Extract the [x, y] coordinate from the center of the cell holding the provided text.  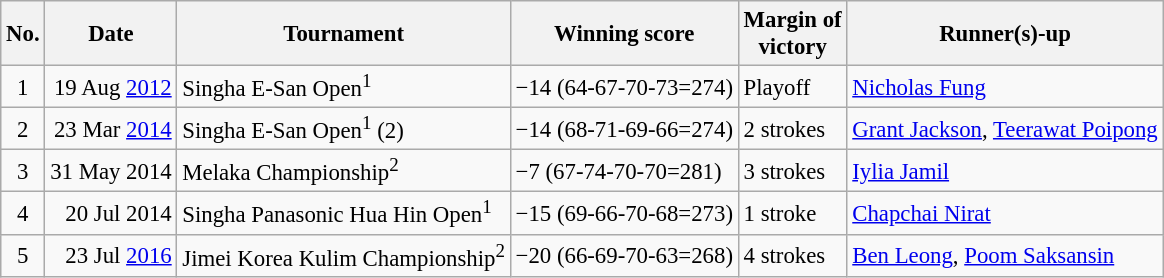
Winning score [624, 34]
Singha E-San Open1 (2) [344, 129]
2 strokes [792, 129]
Margin ofvictory [792, 34]
20 Jul 2014 [111, 213]
Tournament [344, 34]
4 strokes [792, 255]
Singha E-San Open1 [344, 87]
Playoff [792, 87]
19 Aug 2012 [111, 87]
Chapchai Nirat [1005, 213]
Singha Panasonic Hua Hin Open1 [344, 213]
5 [23, 255]
3 [23, 171]
Iylia Jamil [1005, 171]
−14 (68-71-69-66=274) [624, 129]
Jimei Korea Kulim Championship2 [344, 255]
2 [23, 129]
Date [111, 34]
−7 (67-74-70-70=281) [624, 171]
Melaka Championship2 [344, 171]
−20 (66-69-70-63=268) [624, 255]
23 Jul 2016 [111, 255]
1 [23, 87]
1 stroke [792, 213]
Grant Jackson, Teerawat Poipong [1005, 129]
4 [23, 213]
−14 (64-67-70-73=274) [624, 87]
3 strokes [792, 171]
23 Mar 2014 [111, 129]
31 May 2014 [111, 171]
−15 (69-66-70-68=273) [624, 213]
Nicholas Fung [1005, 87]
No. [23, 34]
Ben Leong, Poom Saksansin [1005, 255]
Runner(s)-up [1005, 34]
